Provide the [x, y] coordinate of the cell's center where the given text is located.  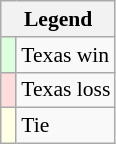
Tie [66, 126]
Texas loss [66, 90]
Legend [58, 19]
Texas win [66, 55]
